From the cell containing the given text, extract its center point as (X, Y) coordinate. 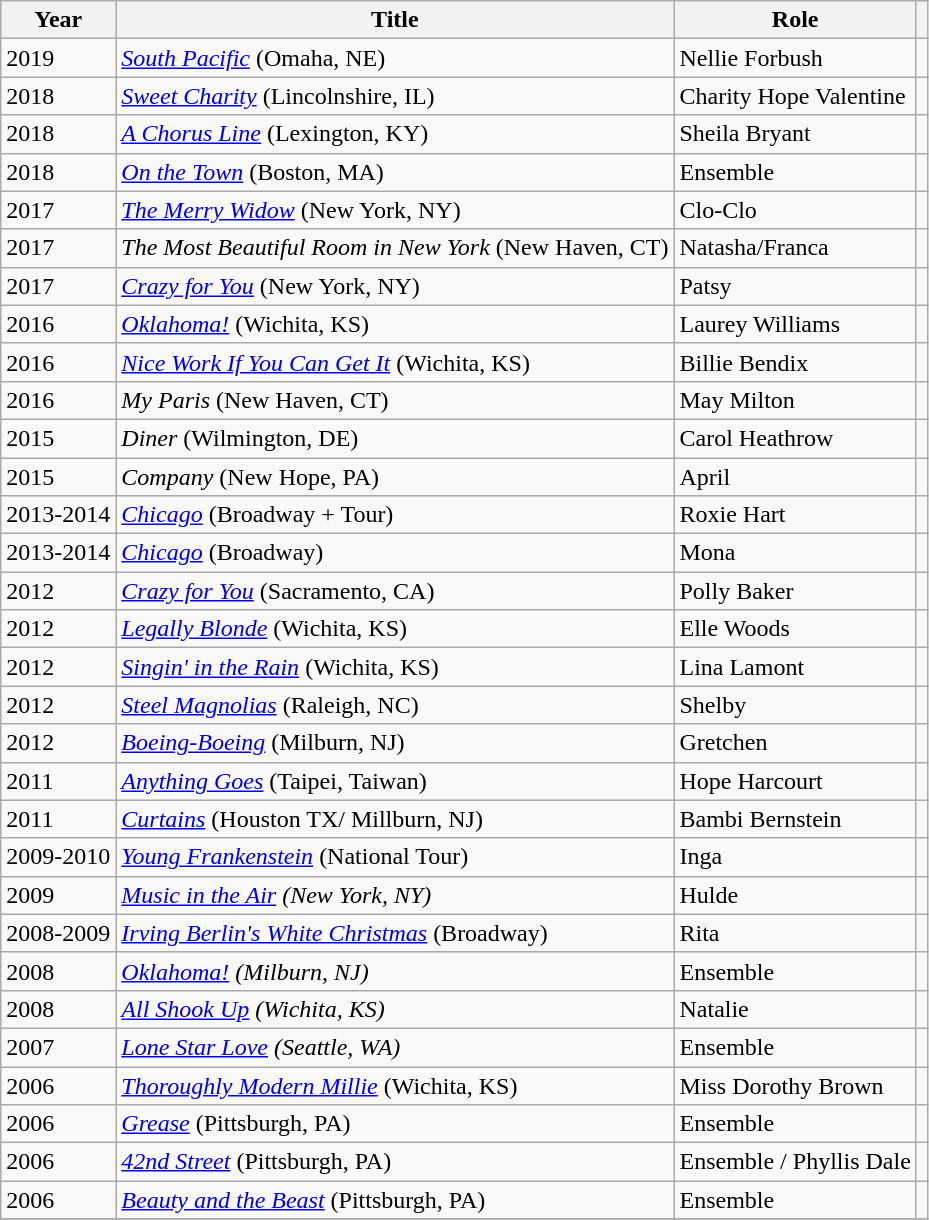
Ensemble / Phyllis Dale (795, 1162)
Curtains (Houston TX/ Millburn, NJ) (395, 819)
Crazy for You (Sacramento, CA) (395, 591)
A Chorus Line (Lexington, KY) (395, 134)
Steel Magnolias (Raleigh, NC) (395, 705)
My Paris (New Haven, CT) (395, 400)
Billie Bendix (795, 362)
Lina Lamont (795, 667)
Anything Goes (Taipei, Taiwan) (395, 781)
Grease (Pittsburgh, PA) (395, 1124)
2009-2010 (58, 857)
The Merry Widow (New York, NY) (395, 210)
Crazy for You (New York, NY) (395, 286)
2009 (58, 895)
Miss Dorothy Brown (795, 1085)
Polly Baker (795, 591)
Natalie (795, 1009)
Charity Hope Valentine (795, 96)
Company (New Hope, PA) (395, 477)
Inga (795, 857)
All Shook Up (Wichita, KS) (395, 1009)
May Milton (795, 400)
2008-2009 (58, 933)
Natasha/Franca (795, 248)
Clo-Clo (795, 210)
Sweet Charity (Lincolnshire, IL) (395, 96)
Mona (795, 553)
Roxie Hart (795, 515)
Chicago (Broadway) (395, 553)
Hulde (795, 895)
Oklahoma! (Milburn, NJ) (395, 971)
Rita (795, 933)
Nice Work If You Can Get It (Wichita, KS) (395, 362)
Patsy (795, 286)
Role (795, 20)
Diner (Wilmington, DE) (395, 438)
Boeing-Boeing (Milburn, NJ) (395, 743)
Gretchen (795, 743)
Hope Harcourt (795, 781)
South Pacific (Omaha, NE) (395, 58)
Shelby (795, 705)
Singin' in the Rain (Wichita, KS) (395, 667)
42nd Street (Pittsburgh, PA) (395, 1162)
Irving Berlin's White Christmas (Broadway) (395, 933)
2019 (58, 58)
Sheila Bryant (795, 134)
Music in the Air (New York, NY) (395, 895)
Title (395, 20)
Chicago (Broadway + Tour) (395, 515)
Laurey Williams (795, 324)
Beauty and the Beast (Pittsburgh, PA) (395, 1200)
Elle Woods (795, 629)
Bambi Bernstein (795, 819)
The Most Beautiful Room in New York (New Haven, CT) (395, 248)
Lone Star Love (Seattle, WA) (395, 1047)
Legally Blonde (Wichita, KS) (395, 629)
Young Frankenstein (National Tour) (395, 857)
Carol Heathrow (795, 438)
Thoroughly Modern Millie (Wichita, KS) (395, 1085)
Year (58, 20)
Nellie Forbush (795, 58)
Oklahoma! (Wichita, KS) (395, 324)
On the Town (Boston, MA) (395, 172)
April (795, 477)
2007 (58, 1047)
